Return [X, Y] of the center of cell containing provided text 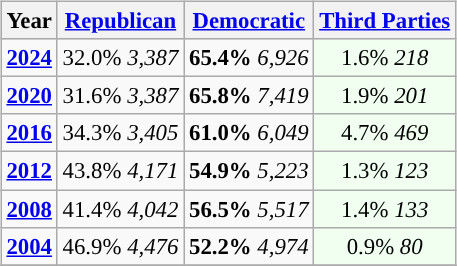
1.6% 218 [385, 58]
56.5% 5,517 [249, 209]
1.9% 201 [385, 96]
2024 [29, 58]
32.0% 3,387 [120, 58]
4.7% 469 [385, 133]
Republican [120, 21]
Democratic [249, 21]
1.3% 123 [385, 171]
43.8% 4,171 [120, 171]
1.4% 133 [385, 209]
0.9% 80 [385, 246]
65.4% 6,926 [249, 58]
Year [29, 21]
41.4% 4,042 [120, 209]
2020 [29, 96]
54.9% 5,223 [249, 171]
65.8% 7,419 [249, 96]
61.0% 6,049 [249, 133]
Third Parties [385, 21]
2004 [29, 246]
46.9% 4,476 [120, 246]
2008 [29, 209]
2012 [29, 171]
34.3% 3,405 [120, 133]
52.2% 4,974 [249, 246]
31.6% 3,387 [120, 96]
2016 [29, 133]
